Identify which cell holds the provided text, then report its (x, y) central coordinate. 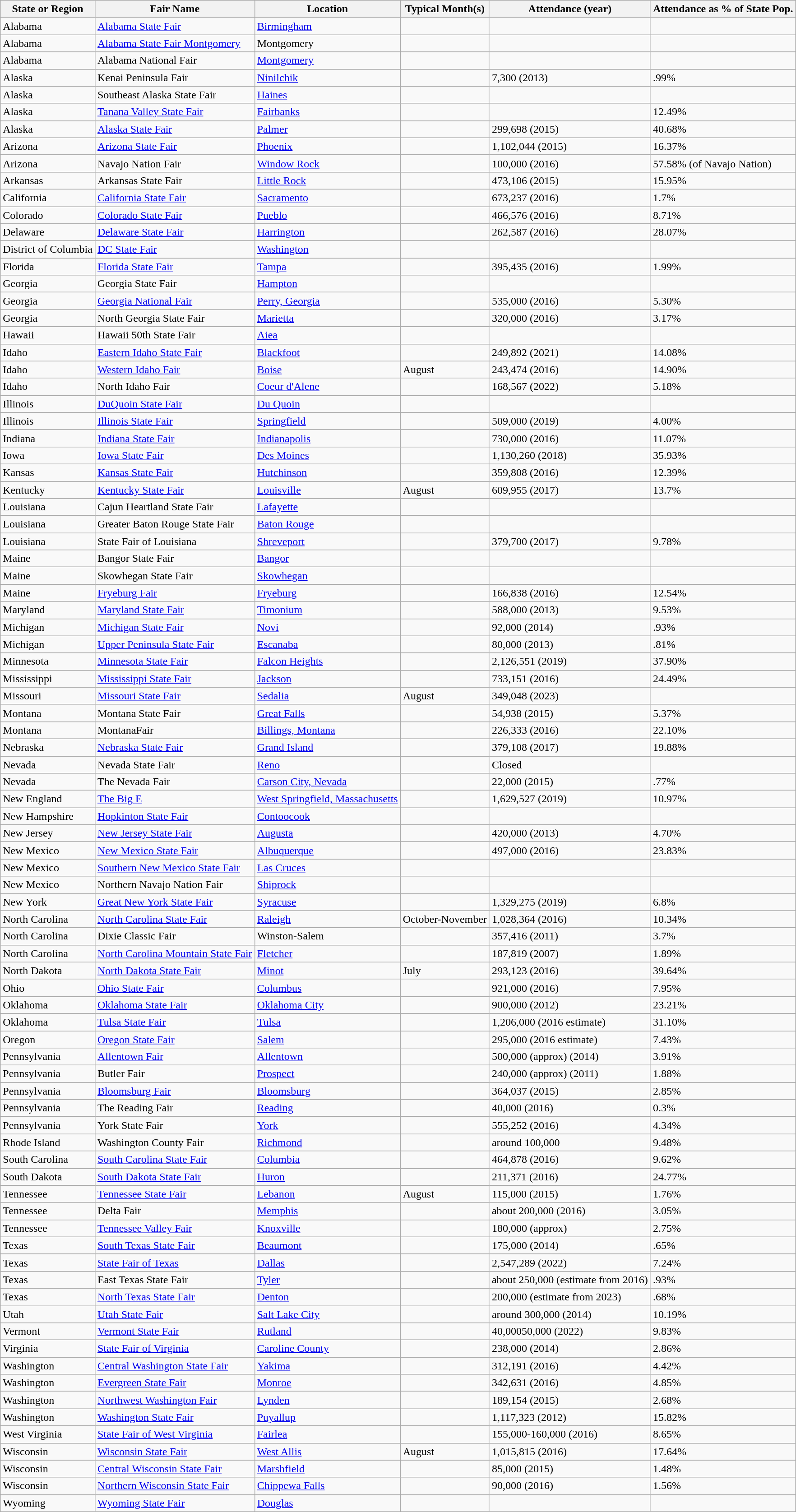
Lynden (328, 1400)
Little Rock (328, 180)
Escanaba (328, 644)
180,000 (approx) (569, 1228)
85,000 (2015) (569, 1469)
240,000 (approx) (2011) (569, 1074)
Missouri State Fair (175, 696)
23.83% (723, 851)
1,130,260 (2018) (569, 455)
7.95% (723, 988)
Alabama State Fair (175, 26)
around 100,000 (569, 1142)
South Dakota (48, 1177)
1.48% (723, 1469)
Caroline County (328, 1349)
State or Region (48, 9)
Blackfoot (328, 352)
555,252 (2016) (569, 1125)
Western Idaho Fair (175, 370)
1,102,044 (2015) (569, 146)
Florida (48, 267)
19.88% (723, 747)
Marietta (328, 318)
Delaware (48, 232)
New York (48, 902)
Oklahoma City (328, 1005)
Skowhegan State Fair (175, 576)
Birmingham (328, 26)
35.93% (723, 455)
37.90% (723, 661)
Oregon State Fair (175, 1039)
Phoenix (328, 146)
New Jersey State Fair (175, 833)
.77% (723, 782)
466,576 (2016) (569, 215)
Salt Lake City (328, 1314)
40,00050,000 (2022) (569, 1332)
Monroe (328, 1383)
31.10% (723, 1022)
Oklahoma State Fair (175, 1005)
Yakima (328, 1366)
80,000 (2013) (569, 644)
.68% (723, 1297)
1.89% (723, 953)
2.86% (723, 1349)
Jackson (328, 679)
9.48% (723, 1142)
226,333 (2016) (569, 730)
10.34% (723, 919)
State Fair of West Virginia (175, 1434)
Harrington (328, 232)
2,126,551 (2019) (569, 661)
900,000 (2012) (569, 1005)
1.99% (723, 267)
Hampton (328, 284)
Hutchinson (328, 472)
15.82% (723, 1417)
West Virginia (48, 1434)
54,938 (2015) (569, 713)
Shiprock (328, 885)
379,108 (2017) (569, 747)
Butler Fair (175, 1074)
312,191 (2016) (569, 1366)
Sedalia (328, 696)
1.7% (723, 198)
Vermont State Fair (175, 1332)
4.34% (723, 1125)
October-November (445, 919)
Fairbanks (328, 112)
Raleigh (328, 919)
Winston-Salem (328, 936)
100,000 (2016) (569, 163)
Columbus (328, 988)
Lafayette (328, 507)
57.58% (of Navajo Nation) (723, 163)
Louisville (328, 490)
921,000 (2016) (569, 988)
Kansas State Fair (175, 472)
Mississippi (48, 679)
Chippewa Falls (328, 1486)
DC State Fair (175, 250)
Washington County Fair (175, 1142)
Richmond (328, 1142)
Colorado (48, 215)
Arizona State Fair (175, 146)
2.85% (723, 1091)
Alabama State Fair Montgomery (175, 43)
Tyler (328, 1280)
Allentown Fair (175, 1057)
Syracuse (328, 902)
Window Rock (328, 163)
Beaumont (328, 1245)
379,700 (2017) (569, 541)
South Carolina (48, 1160)
Iowa (48, 455)
293,123 (2016) (569, 971)
New England (48, 799)
Allentown (328, 1057)
Las Cruces (328, 868)
9.78% (723, 541)
Carson City, Nevada (328, 782)
Eastern Idaho State Fair (175, 352)
California (48, 198)
Ninilchik (328, 78)
Missouri (48, 696)
West Allis (328, 1452)
Northern Wisconsin State Fair (175, 1486)
115,000 (2015) (569, 1194)
497,000 (2016) (569, 851)
15.95% (723, 180)
Hopkinton State Fair (175, 816)
Great New York State Fair (175, 902)
11.07% (723, 438)
Alaska State Fair (175, 129)
Bangor (328, 559)
464,878 (2016) (569, 1160)
24.49% (723, 679)
23.21% (723, 1005)
Ohio (48, 988)
Aiea (328, 335)
4.70% (723, 833)
Maryland State Fair (175, 610)
Salem (328, 1039)
Novi (328, 627)
3.05% (723, 1211)
Haines (328, 95)
24.77% (723, 1177)
249,892 (2021) (569, 352)
Attendance as % of State Pop. (723, 9)
16.37% (723, 146)
Northern Navajo Nation Fair (175, 885)
2,547,289 (2022) (569, 1262)
Du Quoin (328, 404)
17.64% (723, 1452)
7.24% (723, 1262)
1,629,527 (2019) (569, 799)
Typical Month(s) (445, 9)
Rutland (328, 1332)
200,000 (estimate from 2023) (569, 1297)
Michigan State Fair (175, 627)
Fletcher (328, 953)
Kentucky (48, 490)
Delaware State Fair (175, 232)
York (328, 1125)
342,631 (2016) (569, 1383)
Des Moines (328, 455)
New Jersey (48, 833)
Tennessee Valley Fair (175, 1228)
Hawaii 50th State Fair (175, 335)
8.65% (723, 1434)
5.37% (723, 713)
Indiana (48, 438)
1,117,323 (2012) (569, 1417)
Virginia (48, 1349)
Arkansas (48, 180)
166,838 (2016) (569, 593)
12.54% (723, 593)
349,048 (2023) (569, 696)
State Fair of Texas (175, 1262)
Ohio State Fair (175, 988)
New Hampshire (48, 816)
Tanana Valley State Fair (175, 112)
Fairlea (328, 1434)
Augusta (328, 833)
Central Washington State Fair (175, 1366)
The Reading Fair (175, 1108)
Grand Island (328, 747)
Indianapolis (328, 438)
359,808 (2016) (569, 472)
Marshfield (328, 1469)
Palmer (328, 129)
Kentucky State Fair (175, 490)
90,000 (2016) (569, 1486)
Vermont (48, 1332)
Indiana State Fair (175, 438)
Denton (328, 1297)
730,000 (2016) (569, 438)
Florida State Fair (175, 267)
Mississippi State Fair (175, 679)
187,819 (2007) (569, 953)
State Fair of Virginia (175, 1349)
Kansas (48, 472)
420,000 (2013) (569, 833)
4.42% (723, 1366)
500,000 (approx) (2014) (569, 1057)
Prospect (328, 1074)
Utah State Fair (175, 1314)
South Texas State Fair (175, 1245)
State Fair of Louisiana (175, 541)
168,567 (2022) (569, 387)
4.85% (723, 1383)
Wyoming (48, 1503)
Dallas (328, 1262)
395,435 (2016) (569, 267)
189,154 (2015) (569, 1400)
Minnesota State Fair (175, 661)
295,000 (2016 estimate) (569, 1039)
California State Fair (175, 198)
Boise (328, 370)
Tennessee State Fair (175, 1194)
9.83% (723, 1332)
Kenai Peninsula Fair (175, 78)
6.8% (723, 902)
MontanaFair (175, 730)
Albuquerque (328, 851)
Southeast Alaska State Fair (175, 95)
Billings, Montana (328, 730)
Reno (328, 765)
0.3% (723, 1108)
2.68% (723, 1400)
155,000-160,000 (2016) (569, 1434)
Memphis (328, 1211)
535,000 (2016) (569, 301)
175,000 (2014) (569, 1245)
Contoocook (328, 816)
2.75% (723, 1228)
Reading (328, 1108)
9.53% (723, 610)
District of Columbia (48, 250)
.81% (723, 644)
Colorado State Fair (175, 215)
New Mexico State Fair (175, 851)
3.7% (723, 936)
North Carolina State Fair (175, 919)
Puyallup (328, 1417)
North Georgia State Fair (175, 318)
North Texas State Fair (175, 1297)
Delta Fair (175, 1211)
1,206,000 (2016 estimate) (569, 1022)
509,000 (2019) (569, 421)
1.56% (723, 1486)
Rhode Island (48, 1142)
320,000 (2016) (569, 318)
Cajun Heartland State Fair (175, 507)
7.43% (723, 1039)
1.88% (723, 1074)
Douglas (328, 1503)
14.90% (723, 370)
609,955 (2017) (569, 490)
Timonium (328, 610)
Skowhegan (328, 576)
North Idaho Fair (175, 387)
Springfield (328, 421)
40,000 (2016) (569, 1108)
Baton Rouge (328, 524)
733,151 (2016) (569, 679)
Washington State Fair (175, 1417)
Montana State Fair (175, 713)
West Springfield, Massachusetts (328, 799)
July (445, 971)
Pueblo (328, 215)
40.68% (723, 129)
Wisconsin State Fair (175, 1452)
about 200,000 (2016) (569, 1211)
9.62% (723, 1160)
Upper Peninsula State Fair (175, 644)
39.64% (723, 971)
Bloomsburg (328, 1091)
Oregon (48, 1039)
4.00% (723, 421)
Georgia National Fair (175, 301)
28.07% (723, 232)
Maryland (48, 610)
Nevada State Fair (175, 765)
North Dakota State Fair (175, 971)
Tulsa State Fair (175, 1022)
The Big E (175, 799)
Fryeburg (328, 593)
South Dakota State Fair (175, 1177)
Alabama National Fair (175, 60)
Columbia (328, 1160)
588,000 (2013) (569, 610)
Utah (48, 1314)
211,371 (2016) (569, 1177)
Sacramento (328, 198)
Tulsa (328, 1022)
Nebraska State Fair (175, 747)
Bloomsburg Fair (175, 1091)
10.19% (723, 1314)
about 250,000 (estimate from 2016) (569, 1280)
Dixie Classic Fair (175, 936)
The Nevada Fair (175, 782)
673,237 (2016) (569, 198)
1,015,815 (2016) (569, 1452)
238,000 (2014) (569, 1349)
1,329,275 (2019) (569, 902)
Minnesota (48, 661)
5.30% (723, 301)
North Carolina Mountain State Fair (175, 953)
Southern New Mexico State Fair (175, 868)
Georgia State Fair (175, 284)
Fryeburg Fair (175, 593)
Hawaii (48, 335)
Perry, Georgia (328, 301)
North Dakota (48, 971)
1.76% (723, 1194)
Greater Baton Rouge State Fair (175, 524)
Falcon Heights (328, 661)
Attendance (year) (569, 9)
Northwest Washington Fair (175, 1400)
Coeur d'Alene (328, 387)
3.91% (723, 1057)
Lebanon (328, 1194)
262,587 (2016) (569, 232)
York State Fair (175, 1125)
Bangor State Fair (175, 559)
364,037 (2015) (569, 1091)
Central Wisconsin State Fair (175, 1469)
Navajo Nation Fair (175, 163)
8.71% (723, 215)
243,474 (2016) (569, 370)
Wyoming State Fair (175, 1503)
5.18% (723, 387)
3.17% (723, 318)
10.97% (723, 799)
DuQuoin State Fair (175, 404)
22,000 (2015) (569, 782)
Minot (328, 971)
Evergreen State Fair (175, 1383)
357,416 (2011) (569, 936)
Fair Name (175, 9)
1,028,364 (2016) (569, 919)
299,698 (2015) (569, 129)
473,106 (2015) (569, 180)
South Carolina State Fair (175, 1160)
13.7% (723, 490)
Huron (328, 1177)
Knoxville (328, 1228)
around 300,000 (2014) (569, 1314)
Illinois State Fair (175, 421)
Shreveport (328, 541)
12.39% (723, 472)
14.08% (723, 352)
92,000 (2014) (569, 627)
Nebraska (48, 747)
Location (328, 9)
12.49% (723, 112)
Arkansas State Fair (175, 180)
Closed (569, 765)
Great Falls (328, 713)
7,300 (2013) (569, 78)
.65% (723, 1245)
Tampa (328, 267)
East Texas State Fair (175, 1280)
Iowa State Fair (175, 455)
.99% (723, 78)
22.10% (723, 730)
